Locate the cell with the specified text and output its [x, y] center coordinate. 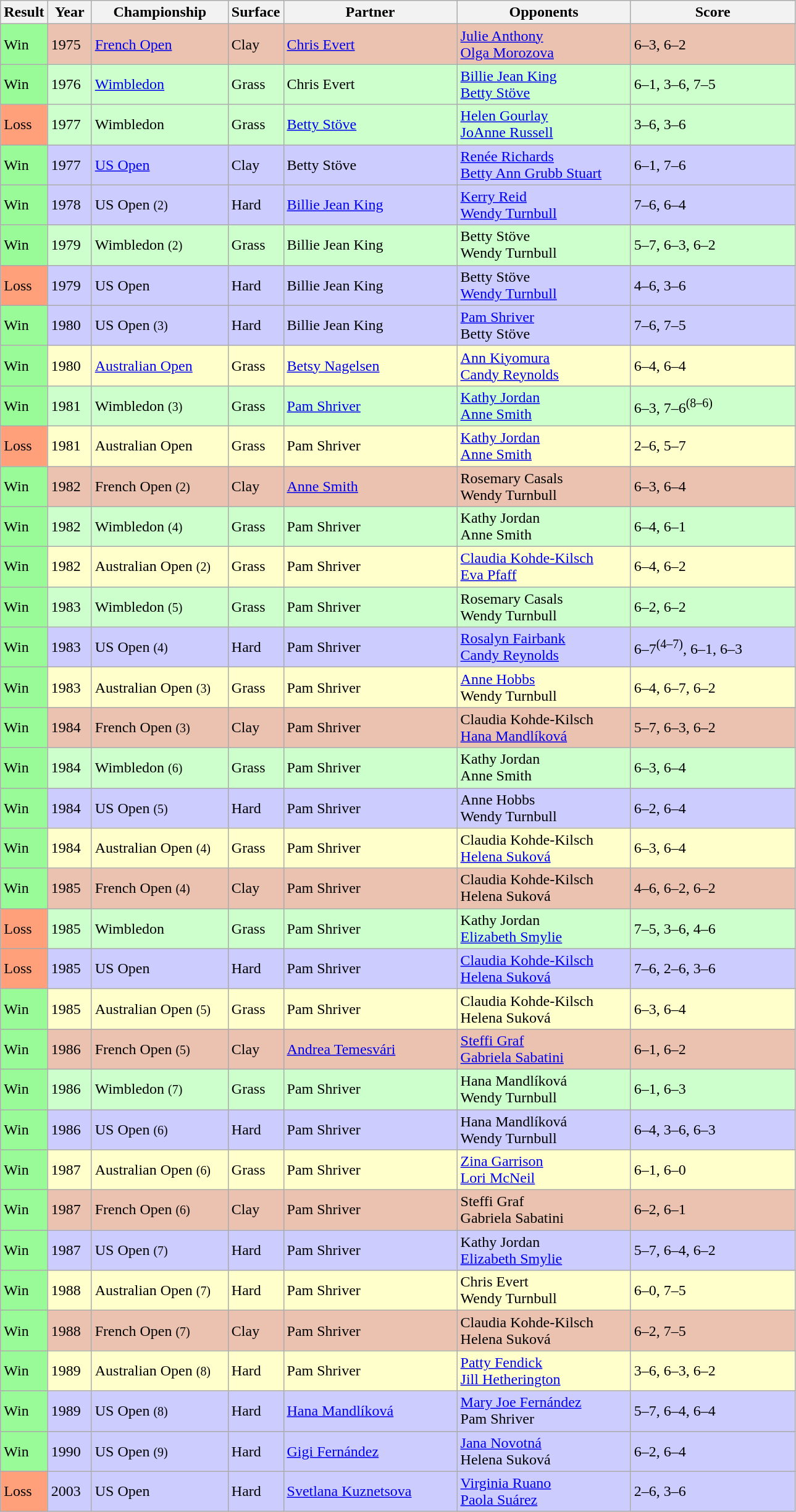
Virginia Ruano Paola Suárez [543, 1492]
Australian Open (3) [159, 687]
Renée Richards Betty Ann Grubb Stuart [543, 164]
6–1, 7–6 [713, 164]
French Open (6) [159, 1210]
Mary Joe Fernández Pam Shriver [543, 1411]
1975 [69, 44]
3–6, 6–3, 6–2 [713, 1371]
6–7(4–7), 6–1, 6–3 [713, 648]
Australian Open (6) [159, 1170]
6–2, 6–1 [713, 1210]
2–6, 3–6 [713, 1492]
Wimbledon (5) [159, 607]
French Open (3) [159, 728]
6–2, 7–5 [713, 1331]
6–1, 6–2 [713, 1049]
1978 [69, 205]
5–7, 6–4, 6–4 [713, 1411]
4–6, 3–6 [713, 285]
6–4, 3–6, 6–3 [713, 1130]
US Open (8) [159, 1411]
6–1, 3–6, 7–5 [713, 84]
5–7, 6–4, 6–2 [713, 1251]
Claudia Kohde-Kilsch Hana Mandlíková [543, 728]
Year [69, 12]
US Open (3) [159, 325]
Billie Jean King Betty Stöve [543, 84]
Julie Anthony Olga Morozova [543, 44]
Claudia Kohde-Kilsch Eva Pfaff [543, 567]
6–1, 6–0 [713, 1170]
Betsy Nagelsen [371, 366]
Score [713, 12]
7–6, 6–4 [713, 205]
Wimbledon (3) [159, 405]
French Open (5) [159, 1049]
6–3, 6–2 [713, 44]
4–6, 6–2, 6–2 [713, 889]
Result [24, 12]
2003 [69, 1492]
Pam Shriver Betty Stöve [543, 325]
7–6, 2–6, 3–6 [713, 969]
Svetlana Kuznetsova [371, 1492]
Wimbledon (2) [159, 245]
7–5, 3–6, 4–6 [713, 928]
Opponents [543, 12]
Australian Open (7) [159, 1290]
Australian Open (8) [159, 1371]
Wimbledon (4) [159, 526]
6–3, 7–6(8–6) [713, 405]
Kerry Reid Wendy Turnbull [543, 205]
Wimbledon (7) [159, 1089]
Jana Novotná Helena Suková [543, 1451]
6–4, 6–7, 6–2 [713, 687]
Surface [256, 12]
Gigi Fernández [371, 1451]
6–2, 6–2 [713, 607]
Zina Garrison Lori McNeil [543, 1170]
French Open (2) [159, 486]
US Open (2) [159, 205]
6–0, 7–5 [713, 1290]
1976 [69, 84]
US Open (4) [159, 648]
3–6, 3–6 [713, 125]
Chris Evert Wendy Turnbull [543, 1290]
6–4, 6–4 [713, 366]
6–4, 6–2 [713, 567]
1990 [69, 1451]
Hana Mandlíková [371, 1411]
6–4, 6–1 [713, 526]
US Open (5) [159, 808]
Partner [371, 12]
Wimbledon (6) [159, 767]
7–6, 7–5 [713, 325]
Anne Smith [371, 486]
Patty Fendick Jill Hetherington [543, 1371]
Championship [159, 12]
US Open (9) [159, 1451]
6–1, 6–3 [713, 1089]
Rosalyn Fairbank Candy Reynolds [543, 648]
French Open [159, 44]
Andrea Temesvári [371, 1049]
French Open (4) [159, 889]
Australian Open (2) [159, 567]
Australian Open (4) [159, 848]
US Open (7) [159, 1251]
Helen Gourlay JoAnne Russell [543, 125]
French Open (7) [159, 1331]
Australian Open (5) [159, 1008]
US Open (6) [159, 1130]
Ann Kiyomura Candy Reynolds [543, 366]
2–6, 5–7 [713, 446]
